Return the (X, Y) coordinate for the center point of the cell that contains the specified text.  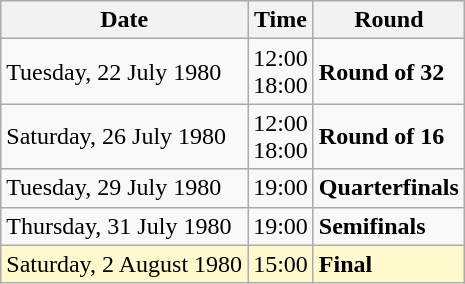
Saturday, 2 August 1980 (124, 264)
Round (388, 20)
15:00 (281, 264)
Semifinals (388, 226)
Thursday, 31 July 1980 (124, 226)
Quarterfinals (388, 188)
Round of 32 (388, 72)
Tuesday, 22 July 1980 (124, 72)
Time (281, 20)
Date (124, 20)
Round of 16 (388, 136)
Final (388, 264)
Tuesday, 29 July 1980 (124, 188)
Saturday, 26 July 1980 (124, 136)
